From the cell containing the given text, extract its center point as [X, Y] coordinate. 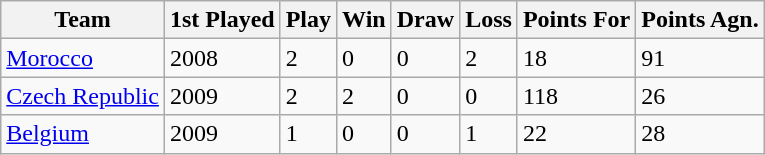
118 [576, 96]
26 [700, 96]
Belgium [83, 134]
91 [700, 58]
22 [576, 134]
Draw [425, 20]
Loss [489, 20]
Win [364, 20]
28 [700, 134]
Czech Republic [83, 96]
Points For [576, 20]
Team [83, 20]
18 [576, 58]
1st Played [222, 20]
Morocco [83, 58]
Play [308, 20]
2008 [222, 58]
Points Agn. [700, 20]
